Return the (x, y) coordinate for the center point of the cell that contains the specified text.  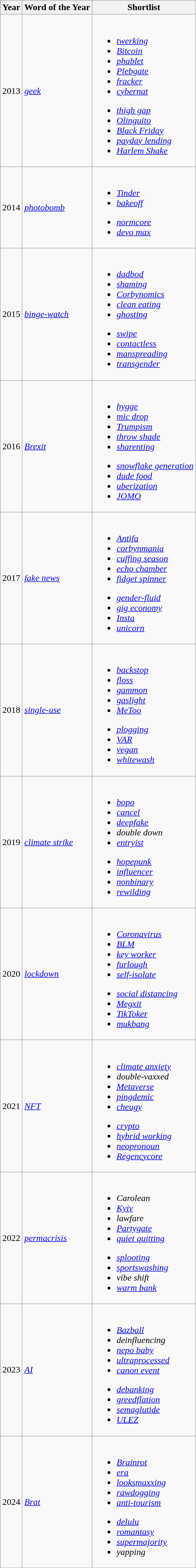
NFT (57, 1106)
permacrisis (57, 1238)
CoronavirusBLMkey workerfurloughself-isolatesocial distancingMegxitTikTokermukbang (144, 974)
AI (57, 1370)
single-use (57, 710)
lockdown (57, 974)
dadbodshamingCorbynomicsclean eatingghostingswipecontactlessmanspreadingtransgender (144, 314)
bopocanceldeepfakedouble downentryisthopepunkinfluencernonbinaryrewilding (144, 842)
backstopflossgammongaslightMeTooploggingVARveganwhitewash (144, 710)
Word of the Year (57, 7)
Year (11, 7)
2013 (11, 90)
Bazballdeinfluencingnepo babyultraprocessedcanon eventdebankinggreedflationsemaglutideULEZ (144, 1370)
CaroleanKyivlawfarePartygatequiet quittingsplootingsportswashingvibe shiftwarm bank (144, 1238)
2023 (11, 1370)
2020 (11, 974)
Shortlist (144, 7)
2024 (11, 1502)
geek (57, 90)
Tinderbakeoffnormcoredevo max (144, 207)
2021 (11, 1106)
2019 (11, 842)
climate anxietydouble-vaxxedMetaversepingdemiccheugycryptohybrid workingneopronounRegencycore (144, 1106)
twerkingBitcoinphabletPlebgatefrackercybernatthigh gapOlinguitoBlack Fridaypayday lendingHarlem Shake (144, 90)
Antifacorbynmaniacuffing seasonecho chamberfidget spinnergender-fluidgig economyInstaunicorn (144, 578)
Brexit (57, 446)
2017 (11, 578)
Brat (57, 1502)
2014 (11, 207)
2018 (11, 710)
binge-watch (57, 314)
hyggemic dropTrumpismthrow shadesharentingsnowflake generationdude fooduberizationJOMO (144, 446)
2022 (11, 1238)
2015 (11, 314)
Brainroteralooksmaxxingrawdogginganti-tourismdeluluromantasysupermajorityyapping (144, 1502)
2016 (11, 446)
climate strike (57, 842)
photobomb (57, 207)
fake news (57, 578)
